Return [X, Y] of the center of cell containing provided text 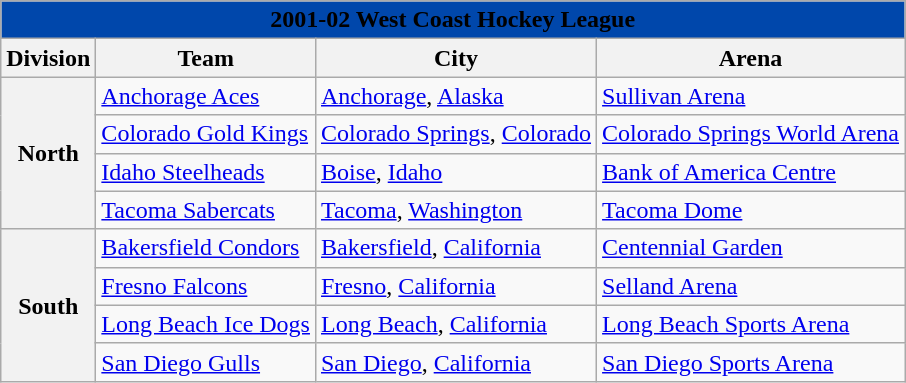
Idaho Steelheads [206, 172]
Anchorage Aces [206, 96]
San Diego, California [456, 362]
Tacoma Dome [751, 210]
Fresno Falcons [206, 286]
Boise, Idaho [456, 172]
Long Beach, California [456, 324]
Team [206, 58]
Tacoma Sabercats [206, 210]
San Diego Sports Arena [751, 362]
Colorado Springs, Colorado [456, 134]
Bakersfield, California [456, 248]
South [48, 305]
Bank of America Centre [751, 172]
Selland Arena [751, 286]
Sullivan Arena [751, 96]
San Diego Gulls [206, 362]
Colorado Springs World Arena [751, 134]
Long Beach Ice Dogs [206, 324]
Colorado Gold Kings [206, 134]
Centennial Garden [751, 248]
Fresno, California [456, 286]
Bakersfield Condors [206, 248]
Division [48, 58]
Long Beach Sports Arena [751, 324]
Arena [751, 58]
Anchorage, Alaska [456, 96]
North [48, 153]
2001-02 West Coast Hockey League [453, 20]
Tacoma, Washington [456, 210]
City [456, 58]
